For the text-containing cell, return its midpoint in (x, y) coordinate format. 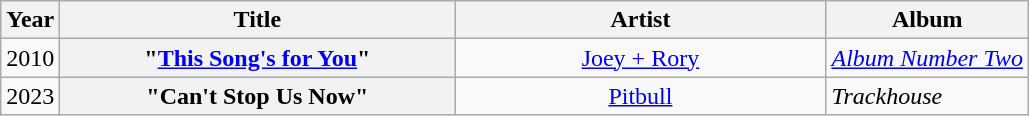
2010 (30, 58)
Album (928, 20)
Title (258, 20)
2023 (30, 96)
"This Song's for You" (258, 58)
Trackhouse (928, 96)
"Can't Stop Us Now" (258, 96)
Album Number Two (928, 58)
Pitbull (640, 96)
Joey + Rory (640, 58)
Artist (640, 20)
Year (30, 20)
